Detect which cell encompasses the target text, then output its (x, y) center coordinate. 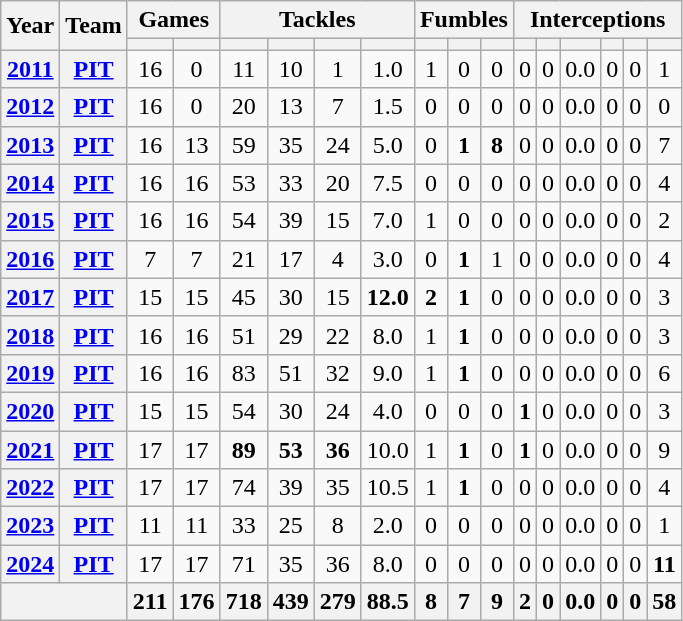
10.0 (388, 449)
29 (290, 335)
2018 (30, 335)
2020 (30, 411)
9.0 (388, 373)
2012 (30, 107)
2019 (30, 373)
88.5 (388, 602)
6 (664, 373)
279 (338, 602)
2024 (30, 564)
58 (664, 602)
1.0 (388, 69)
59 (244, 145)
2015 (30, 221)
176 (196, 602)
2011 (30, 69)
2014 (30, 183)
2.0 (388, 526)
25 (290, 526)
Year (30, 26)
4.0 (388, 411)
10.5 (388, 488)
32 (338, 373)
439 (290, 602)
2023 (30, 526)
45 (244, 297)
Games (174, 20)
10 (290, 69)
Tackles (317, 20)
2017 (30, 297)
Interceptions (597, 20)
22 (338, 335)
2021 (30, 449)
2013 (30, 145)
Fumbles (464, 20)
718 (244, 602)
21 (244, 259)
3.0 (388, 259)
2022 (30, 488)
74 (244, 488)
211 (150, 602)
7.5 (388, 183)
1.5 (388, 107)
83 (244, 373)
Team (94, 26)
89 (244, 449)
7.0 (388, 221)
2016 (30, 259)
12.0 (388, 297)
5.0 (388, 145)
71 (244, 564)
